Detect which cell encompasses the target text, then output its [X, Y] center coordinate. 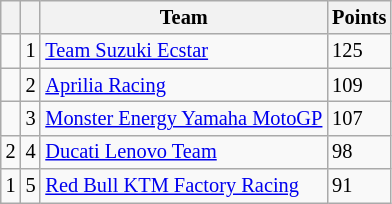
Points [359, 17]
Monster Energy Yamaha MotoGP [184, 118]
Aprilia Racing [184, 85]
91 [359, 186]
107 [359, 118]
Team [184, 17]
125 [359, 51]
Team Suzuki Ecstar [184, 51]
Ducati Lenovo Team [184, 152]
4 [31, 152]
Red Bull KTM Factory Racing [184, 186]
109 [359, 85]
98 [359, 152]
3 [31, 118]
5 [31, 186]
